Determine the [x, y] coordinate at the center of the cell enclosing the given text.  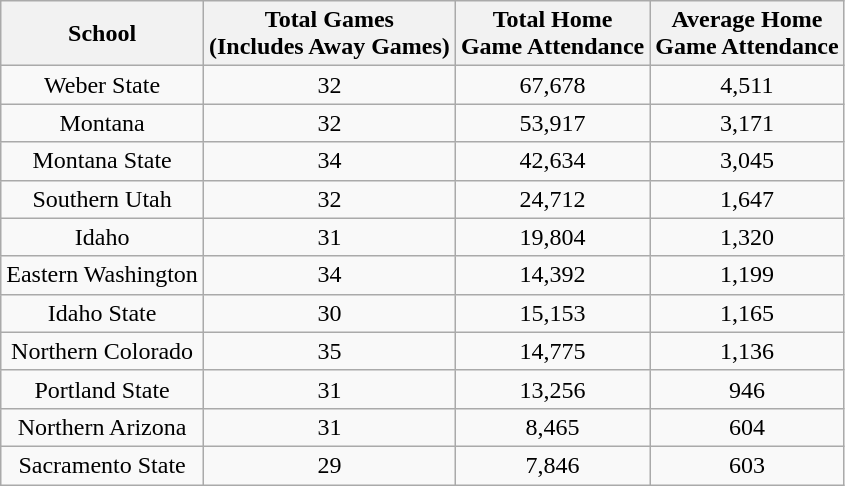
1,165 [747, 313]
603 [747, 465]
946 [747, 389]
8,465 [552, 427]
Portland State [102, 389]
Weber State [102, 85]
1,199 [747, 275]
Northern Arizona [102, 427]
Northern Colorado [102, 351]
Eastern Washington [102, 275]
24,712 [552, 199]
4,511 [747, 85]
1,320 [747, 237]
Idaho State [102, 313]
14,775 [552, 351]
29 [329, 465]
7,846 [552, 465]
15,153 [552, 313]
14,392 [552, 275]
13,256 [552, 389]
1,647 [747, 199]
Southern Utah [102, 199]
3,045 [747, 161]
3,171 [747, 123]
School [102, 34]
Sacramento State [102, 465]
35 [329, 351]
1,136 [747, 351]
19,804 [552, 237]
53,917 [552, 123]
Total Games(Includes Away Games) [329, 34]
604 [747, 427]
67,678 [552, 85]
Montana State [102, 161]
Montana [102, 123]
Idaho [102, 237]
Average HomeGame Attendance [747, 34]
42,634 [552, 161]
30 [329, 313]
Total HomeGame Attendance [552, 34]
